Provide the (x, y) coordinate of the cell's center where the given text is located.  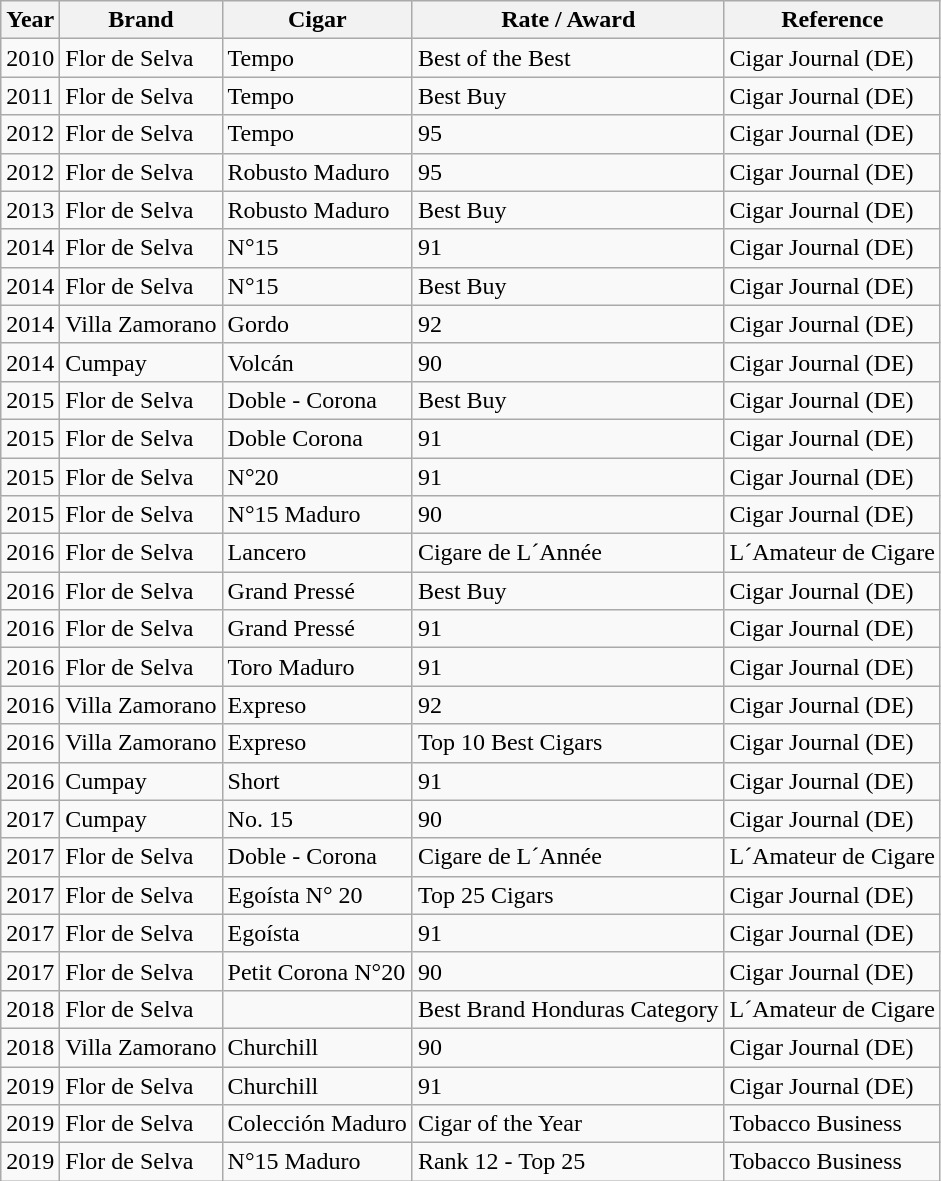
Best Brand Honduras Category (568, 1009)
Doble Corona (317, 438)
Egoísta N° 20 (317, 895)
Best of the Best (568, 58)
No. 15 (317, 819)
Cigar of the Year (568, 1124)
Egoísta (317, 933)
Top 10 Best Cigars (568, 743)
2013 (30, 210)
Rank 12 - Top 25 (568, 1162)
Year (30, 20)
Lancero (317, 553)
Top 25 Cigars (568, 895)
Rate / Award (568, 20)
Toro Maduro (317, 667)
Petit Corona N°20 (317, 971)
N°20 (317, 477)
Brand (141, 20)
Colección Maduro (317, 1124)
Short (317, 781)
Gordo (317, 324)
Reference (832, 20)
Volcán (317, 362)
2011 (30, 96)
2010 (30, 58)
Cigar (317, 20)
